Output the (x, y) coordinate of the center of the cell containing the given text.  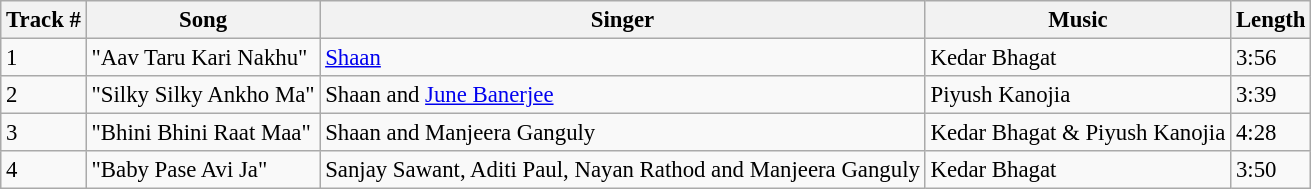
"Baby Pase Avi Ja" (203, 170)
"Silky Silky Ankho Ma" (203, 95)
3:39 (1271, 95)
"Aav Taru Kari Nakhu" (203, 58)
Song (203, 20)
Shaan and Manjeera Ganguly (622, 133)
3:50 (1271, 170)
Shaan and June Banerjee (622, 95)
4 (44, 170)
4:28 (1271, 133)
3:56 (1271, 58)
2 (44, 95)
Piyush Kanojia (1078, 95)
Shaan (622, 58)
"Bhini Bhini Raat Maa" (203, 133)
1 (44, 58)
Kedar Bhagat & Piyush Kanojia (1078, 133)
Length (1271, 20)
Sanjay Sawant, Aditi Paul, Nayan Rathod and Manjeera Ganguly (622, 170)
Music (1078, 20)
Track # (44, 20)
Singer (622, 20)
3 (44, 133)
